Output the (X, Y) coordinate of the center of the cell containing the given text.  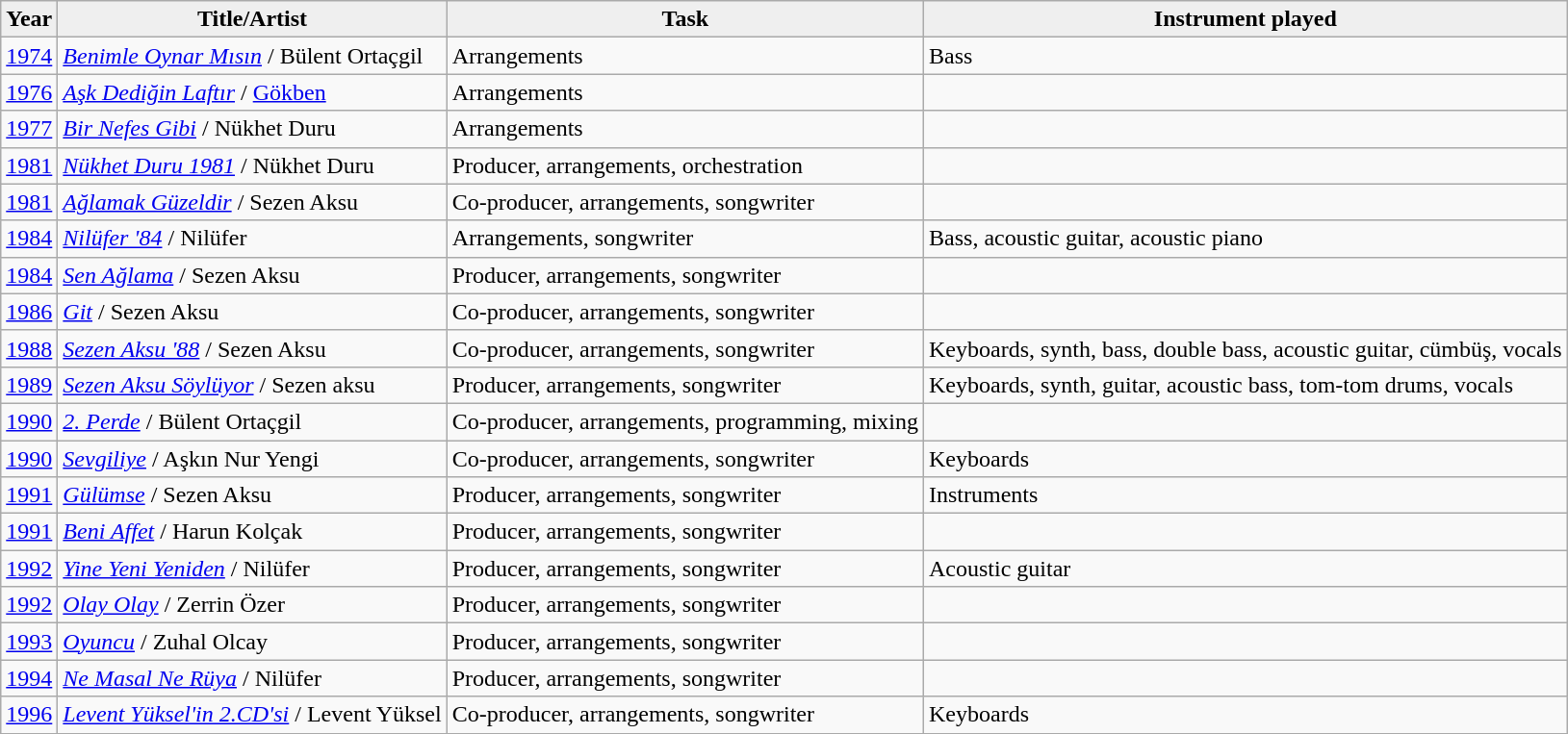
1996 (29, 715)
1976 (29, 92)
Yine Yeni Yeniden / Nilüfer (252, 569)
Olay Olay / Zerrin Özer (252, 605)
1988 (29, 348)
Instruments (1246, 495)
1993 (29, 642)
Sevgiliye / Aşkın Nur Yengi (252, 459)
Beni Affet / Harun Kolçak (252, 532)
1974 (29, 56)
Benimle Oynar Mısın / Bülent Ortaçgil (252, 56)
Bass, acoustic guitar, acoustic piano (1246, 239)
Keyboards, synth, guitar, acoustic bass, tom-tom drums, vocals (1246, 385)
2. Perde / Bülent Ortaçgil (252, 421)
Sen Ağlama / Sezen Aksu (252, 275)
Acoustic guitar (1246, 569)
1989 (29, 385)
Oyuncu / Zuhal Olcay (252, 642)
Task (685, 19)
Gülümse / Sezen Aksu (252, 495)
Keyboards, synth, bass, double bass, acoustic guitar, cümbüş, vocals (1246, 348)
Title/Artist (252, 19)
1994 (29, 678)
Producer, arrangements, orchestration (685, 165)
Nükhet Duru 1981 / Nükhet Duru (252, 165)
Ne Masal Ne Rüya / Nilüfer (252, 678)
Year (29, 19)
1986 (29, 312)
Bass (1246, 56)
Arrangements, songwriter (685, 239)
Ağlamak Güzeldir / Sezen Aksu (252, 202)
Nilüfer '84 / Nilüfer (252, 239)
Co-producer, arrangements, programming, mixing (685, 421)
1977 (29, 129)
Git / Sezen Aksu (252, 312)
Bir Nefes Gibi / Nükhet Duru (252, 129)
Sezen Aksu '88 / Sezen Aksu (252, 348)
Instrument played (1246, 19)
Aşk Dediğin Laftır / Gökben (252, 92)
Levent Yüksel'in 2.CD'si / Levent Yüksel (252, 715)
Sezen Aksu Söylüyor / Sezen aksu (252, 385)
